Return the (x, y) coordinate for the center point of the cell that contains the specified text.  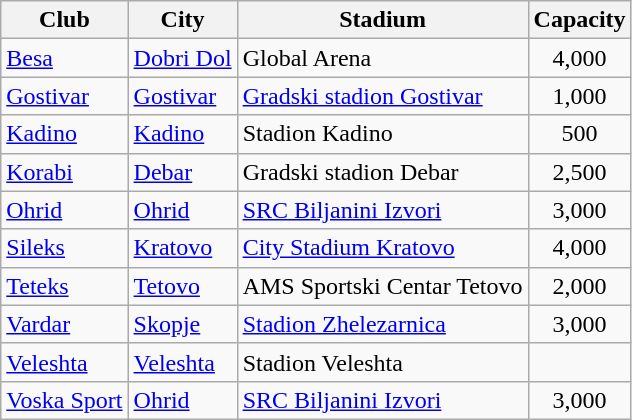
City Stadium Kratovo (382, 248)
Dobri Dol (182, 58)
2,500 (580, 172)
Stadion Veleshta (382, 362)
Capacity (580, 20)
1,000 (580, 96)
Global Arena (382, 58)
Tetovo (182, 286)
Voska Sport (64, 400)
2,000 (580, 286)
AMS Sportski Centar Tetovo (382, 286)
Club (64, 20)
Stadion Zhelezarnica (382, 324)
Kratovo (182, 248)
Besa (64, 58)
Stadion Kadino (382, 134)
Gradski stadion Gostivar (382, 96)
City (182, 20)
Skopje (182, 324)
Teteks (64, 286)
Stadium (382, 20)
Sileks (64, 248)
500 (580, 134)
Debar (182, 172)
Vardar (64, 324)
Korabi (64, 172)
Gradski stadion Debar (382, 172)
